Locate the cell with the specified text and output its [X, Y] center coordinate. 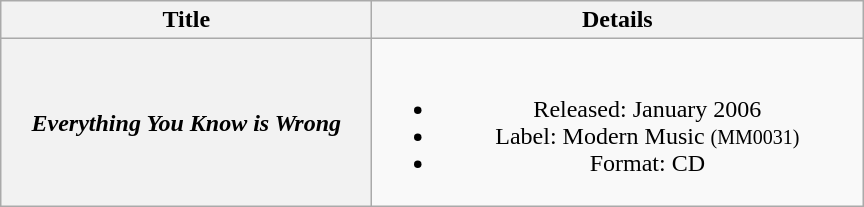
Everything You Know is Wrong [186, 122]
Details [618, 20]
Released: January 2006Label: Modern Music (MM0031)Format: CD [618, 122]
Title [186, 20]
